Search for the cell housing the specified text and yield its [X, Y] center coordinate. 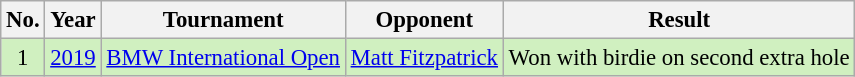
Result [679, 20]
Opponent [424, 20]
BMW International Open [223, 58]
Tournament [223, 20]
1 [23, 58]
Year [73, 20]
2019 [73, 58]
No. [23, 20]
Won with birdie on second extra hole [679, 58]
Matt Fitzpatrick [424, 58]
